Return [X, Y] of the center of cell containing provided text 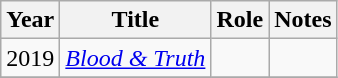
Role [240, 20]
Notes [303, 20]
2019 [30, 58]
Blood & Truth [136, 58]
Title [136, 20]
Year [30, 20]
